Provide the (X, Y) coordinate of the cell's center where the given text is located.  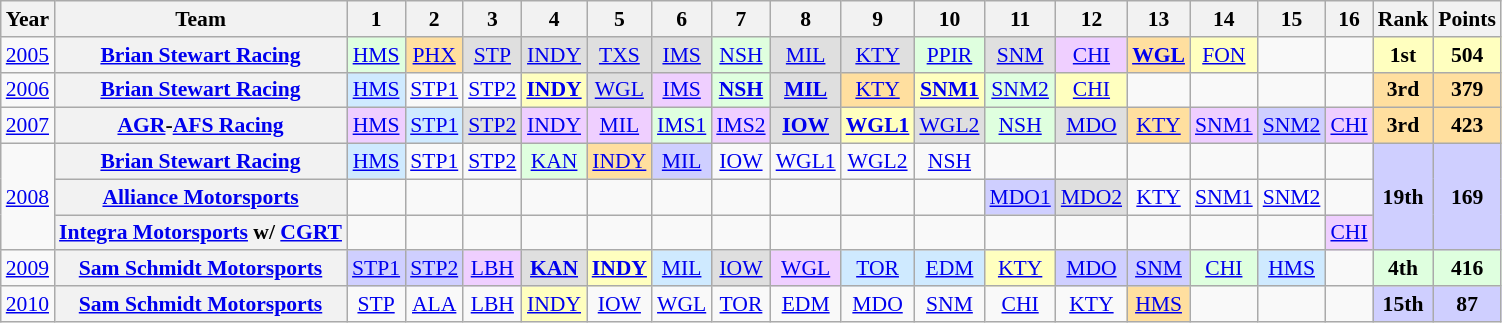
Rank (1404, 19)
MDO2 (1092, 197)
87 (1467, 304)
8 (806, 19)
PPIR (949, 55)
Alliance Motorsports (200, 197)
TXS (620, 55)
169 (1467, 198)
10 (949, 19)
14 (1224, 19)
11 (1020, 19)
15th (1404, 304)
2007 (28, 126)
FON (1224, 55)
ALA (434, 304)
IMS1 (682, 126)
1st (1404, 55)
AGR-AFS Racing (200, 126)
12 (1092, 19)
2005 (28, 55)
9 (878, 19)
19th (1404, 198)
2006 (28, 90)
1 (376, 19)
2008 (28, 198)
IMS2 (740, 126)
Year (28, 19)
4th (1404, 269)
7 (740, 19)
379 (1467, 90)
13 (1158, 19)
2010 (28, 304)
Team (200, 19)
416 (1467, 269)
504 (1467, 55)
16 (1348, 19)
2009 (28, 269)
MDO1 (1020, 197)
Points (1467, 19)
4 (554, 19)
423 (1467, 126)
3 (492, 19)
6 (682, 19)
5 (620, 19)
PHX (434, 55)
Integra Motorsports w/ CGRT (200, 233)
2 (434, 19)
15 (1292, 19)
